Identify which cell holds the provided text, then report its (X, Y) central coordinate. 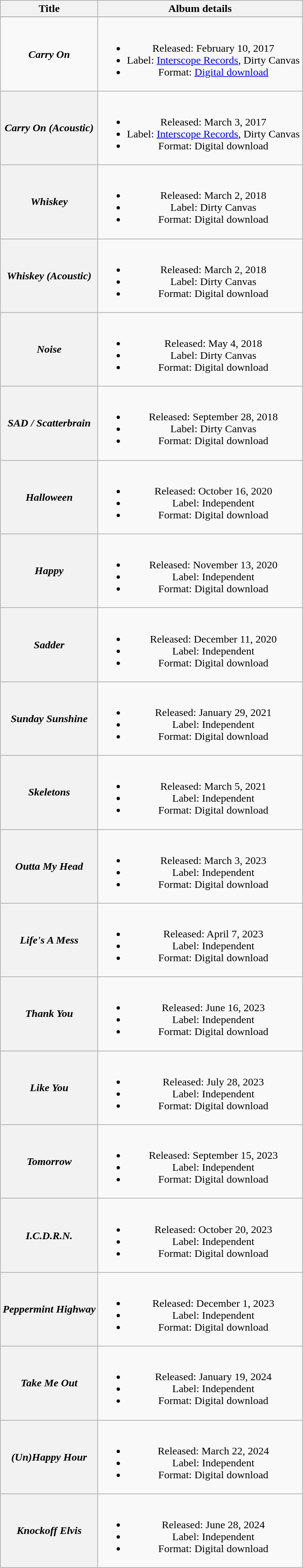
Skeletons (49, 792)
Halloween (49, 497)
Released: December 1, 2023Label: IndependentFormat: Digital download (200, 1309)
Peppermint Highway (49, 1309)
Released: June 16, 2023Label: IndependentFormat: Digital download (200, 1014)
Released: September 28, 2018Label: Dirty CanvasFormat: Digital download (200, 423)
Released: January 29, 2021Label: IndependentFormat: Digital download (200, 719)
Released: September 15, 2023Label: IndependentFormat: Digital download (200, 1161)
Released: March 3, 2023Label: IndependentFormat: Digital download (200, 866)
Released: March 22, 2024Label: IndependentFormat: Digital download (200, 1457)
Released: December 11, 2020Label: IndependentFormat: Digital download (200, 644)
Whiskey (Acoustic) (49, 276)
(Un)Happy Hour (49, 1457)
Noise (49, 349)
Released: July 28, 2023Label: IndependentFormat: Digital download (200, 1088)
Released: March 5, 2021Label: IndependentFormat: Digital download (200, 792)
Released: October 16, 2020Label: IndependentFormat: Digital download (200, 497)
Released: February 10, 2017Label: Interscope Records, Dirty CanvasFormat: Digital download (200, 54)
Album details (200, 9)
Take Me Out (49, 1383)
Outta My Head (49, 866)
Whiskey (49, 202)
SAD / Scatterbrain (49, 423)
Sadder (49, 644)
Tomorrow (49, 1161)
Released: April 7, 2023Label: IndependentFormat: Digital download (200, 940)
Released: March 3, 2017Label: Interscope Records, Dirty CanvasFormat: Digital download (200, 128)
Released: January 19, 2024Label: IndependentFormat: Digital download (200, 1383)
Released: October 20, 2023Label: IndependentFormat: Digital download (200, 1236)
Carry On (49, 54)
Like You (49, 1088)
Title (49, 9)
Released: November 13, 2020Label: IndependentFormat: Digital download (200, 571)
Released: May 4, 2018Label: Dirty CanvasFormat: Digital download (200, 349)
Released: June 28, 2024Label: IndependentFormat: Digital download (200, 1531)
I.C.D.R.N. (49, 1236)
Happy (49, 571)
Life's A Mess (49, 940)
Knockoff Elvis (49, 1531)
Sunday Sunshine (49, 719)
Thank You (49, 1014)
Carry On (Acoustic) (49, 128)
